Return (x, y) of the center of cell containing provided text 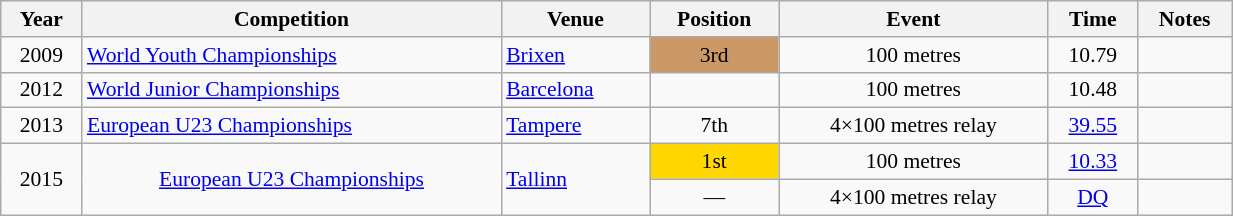
Event (914, 19)
Time (1092, 19)
2009 (42, 55)
Competition (292, 19)
10.48 (1092, 90)
Tallinn (576, 180)
Tampere (576, 126)
World Junior Championships (292, 90)
1st (714, 162)
Notes (1185, 19)
2015 (42, 180)
3rd (714, 55)
Position (714, 19)
Venue (576, 19)
DQ (1092, 197)
7th (714, 126)
Year (42, 19)
39.55 (1092, 126)
Barcelona (576, 90)
World Youth Championships (292, 55)
10.79 (1092, 55)
10.33 (1092, 162)
2013 (42, 126)
— (714, 197)
Brixen (576, 55)
2012 (42, 90)
